Provide the [X, Y] coordinate of the cell's center where the given text is located.  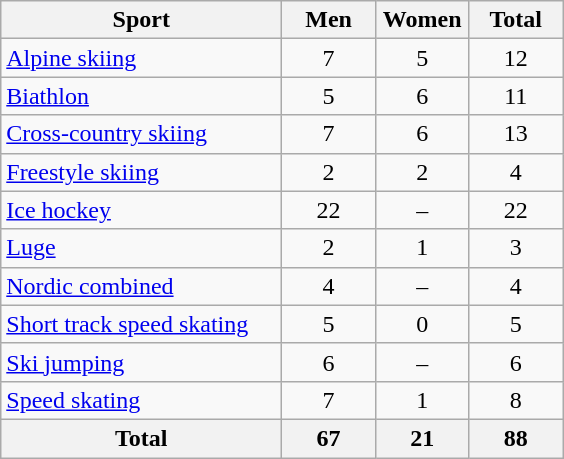
Freestyle skiing [142, 172]
Sport [142, 20]
8 [516, 400]
Ice hockey [142, 210]
0 [422, 324]
Short track speed skating [142, 324]
Alpine skiing [142, 58]
Luge [142, 248]
Cross-country skiing [142, 134]
13 [516, 134]
21 [422, 438]
Women [422, 20]
Biathlon [142, 96]
67 [329, 438]
11 [516, 96]
3 [516, 248]
Speed skating [142, 400]
12 [516, 58]
Men [329, 20]
Ski jumping [142, 362]
88 [516, 438]
Nordic combined [142, 286]
